For the text-containing cell, return its midpoint in [x, y] coordinate format. 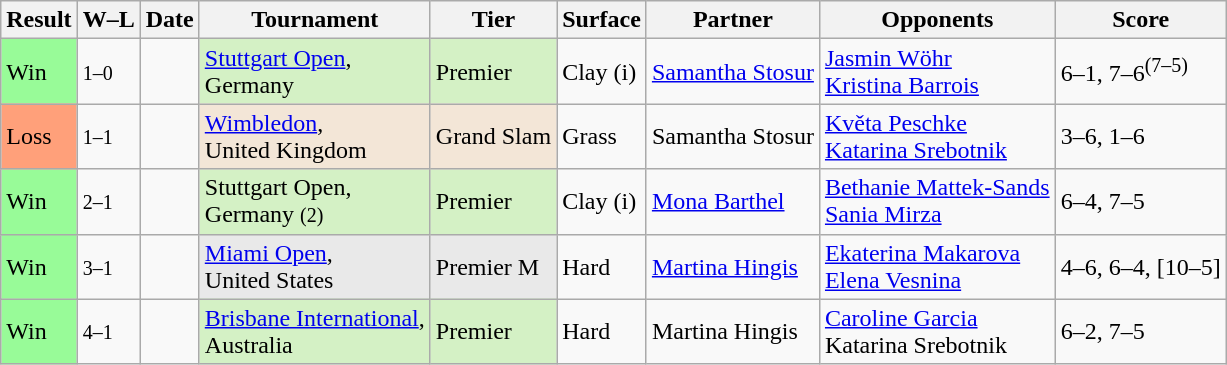
Stuttgart Open, Germany (2) [314, 202]
Caroline Garcia Katarina Srebotnik [937, 332]
Tournament [314, 20]
3–1 [108, 266]
Loss [39, 136]
Grass [602, 136]
Wimbledon, United Kingdom [314, 136]
1–1 [108, 136]
Premier M [493, 266]
Score [1140, 20]
4–1 [108, 332]
2–1 [108, 202]
Partner [732, 20]
Tier [493, 20]
Jasmin Wöhr Kristina Barrois [937, 72]
Miami Open, United States [314, 266]
W–L [108, 20]
Result [39, 20]
Opponents [937, 20]
Grand Slam [493, 136]
Stuttgart Open, Germany [314, 72]
6–2, 7–5 [1140, 332]
4–6, 6–4, [10–5] [1140, 266]
Květa Peschke Katarina Srebotnik [937, 136]
6–1, 7–6(7–5) [1140, 72]
Bethanie Mattek-Sands Sania Mirza [937, 202]
3–6, 1–6 [1140, 136]
Mona Barthel [732, 202]
Ekaterina Makarova Elena Vesnina [937, 266]
Surface [602, 20]
1–0 [108, 72]
Brisbane International, Australia [314, 332]
Date [170, 20]
6–4, 7–5 [1140, 202]
